From the cell containing the given text, extract its center point as (X, Y) coordinate. 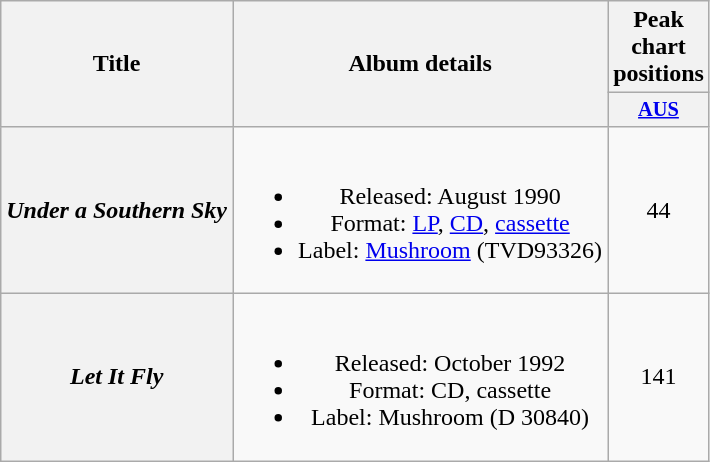
Released: August 1990Format: LP, CD, cassetteLabel: Mushroom (TVD93326) (420, 210)
AUS (659, 110)
44 (659, 210)
141 (659, 378)
Released: October 1992Format: CD, cassetteLabel: Mushroom (D 30840) (420, 378)
Under a Southern Sky (117, 210)
Album details (420, 64)
Let It Fly (117, 378)
Title (117, 64)
Peak chart positions (659, 47)
